For the text-containing cell, return its midpoint in (X, Y) coordinate format. 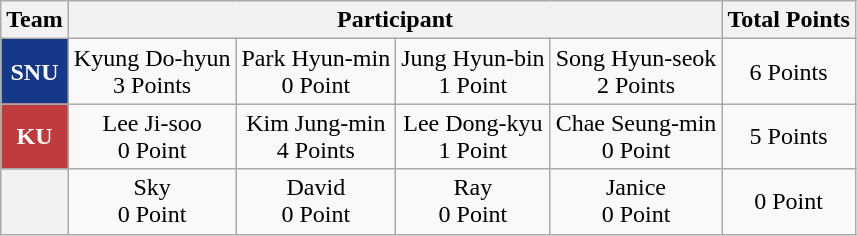
SNU (35, 72)
Park Hyun-min0 Point (316, 72)
Sky0 Point (152, 202)
Total Points (789, 20)
KU (35, 136)
Chae Seung-min0 Point (636, 136)
6 Points (789, 72)
Kim Jung-min4 Points (316, 136)
Participant (395, 20)
David0 Point (316, 202)
0 Point (789, 202)
Kyung Do-hyun3 Points (152, 72)
Song Hyun-seok2 Points (636, 72)
Team (35, 20)
Jung Hyun-bin1 Point (473, 72)
Lee Ji-soo0 Point (152, 136)
Ray0 Point (473, 202)
5 Points (789, 136)
Lee Dong-kyu1 Point (473, 136)
Janice0 Point (636, 202)
